Locate the cell with the specified text and output its [x, y] center coordinate. 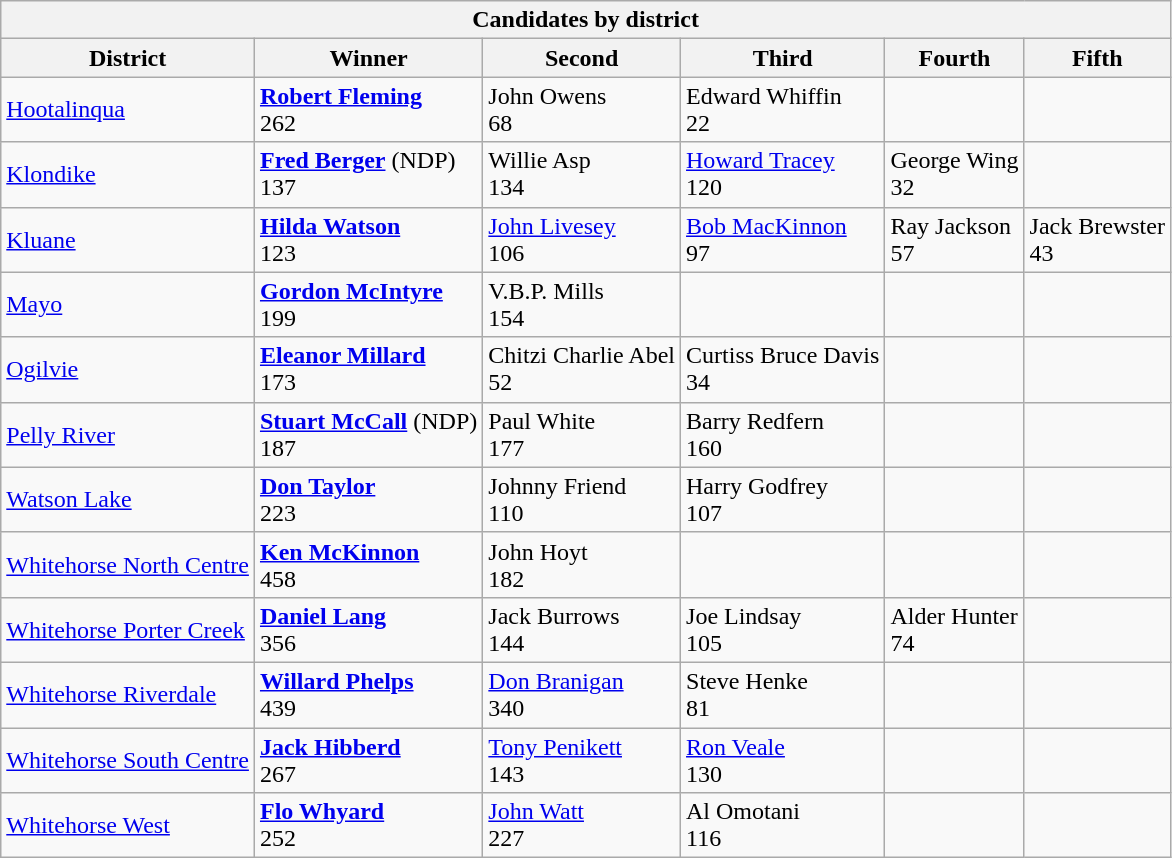
John Owens68 [582, 110]
Ray Jackson57 [954, 240]
Paul White177 [582, 434]
Whitehorse South Centre [128, 760]
Second [582, 58]
Ron Veale130 [783, 760]
Willard Phelps439 [368, 694]
Harry Godfrey107 [783, 500]
Al Omotani116 [783, 826]
Hootalinqua [128, 110]
Jack Burrows144 [582, 630]
Tony Penikett143 [582, 760]
Robert Fleming262 [368, 110]
Steve Henke81 [783, 694]
Joe Lindsay105 [783, 630]
Howard Tracey120 [783, 174]
Jack Brewster43 [1097, 240]
Willie Asp134 [582, 174]
Whitehorse Riverdale [128, 694]
V.B.P. Mills154 [582, 304]
Gordon McIntyre199 [368, 304]
Kluane [128, 240]
Bob MacKinnon97 [783, 240]
Barry Redfern160 [783, 434]
Third [783, 58]
Stuart McCall (NDP)187 [368, 434]
Chitzi Charlie Abel52 [582, 370]
Mayo [128, 304]
Alder Hunter74 [954, 630]
Pelly River [128, 434]
Klondike [128, 174]
Daniel Lang356 [368, 630]
Johnny Friend110 [582, 500]
Fourth [954, 58]
John Livesey106 [582, 240]
Candidates by district [586, 20]
Flo Whyard252 [368, 826]
Winner [368, 58]
Whitehorse West [128, 826]
John Watt227 [582, 826]
Whitehorse North Centre [128, 564]
Fifth [1097, 58]
Ken McKinnon458 [368, 564]
Don Branigan340 [582, 694]
Curtiss Bruce Davis34 [783, 370]
Ogilvie [128, 370]
Eleanor Millard173 [368, 370]
Watson Lake [128, 500]
Edward Whiffin22 [783, 110]
Don Taylor223 [368, 500]
District [128, 58]
Whitehorse Porter Creek [128, 630]
Jack Hibberd267 [368, 760]
George Wing32 [954, 174]
John Hoyt182 [582, 564]
Fred Berger (NDP)137 [368, 174]
Hilda Watson123 [368, 240]
